Find where the given text appears and provide that cell's center as [X, Y] coordinate. 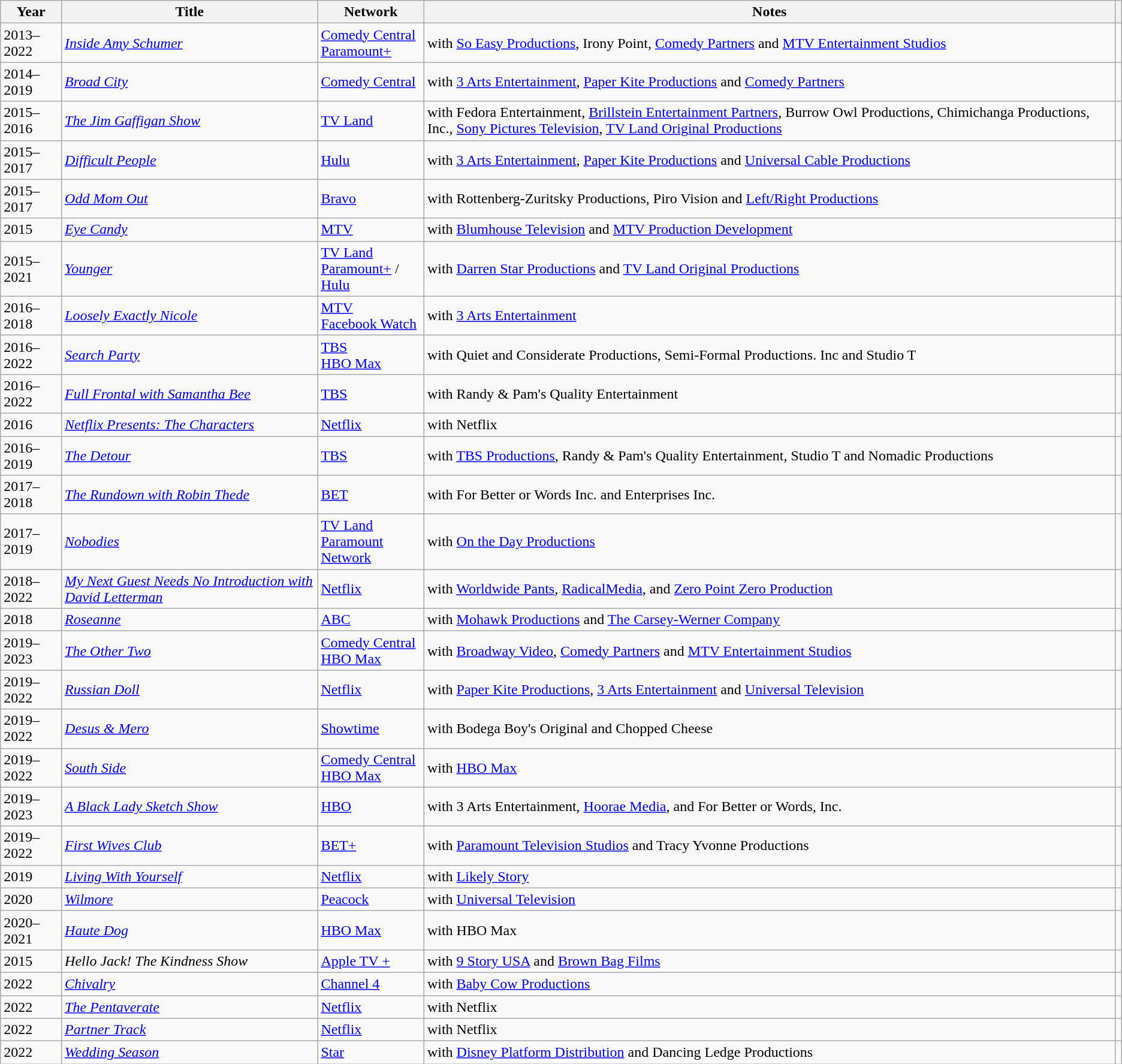
with 9 Story USA and Brown Bag Films [770, 961]
The Detour [189, 456]
The Other Two [189, 651]
with For Better or Words Inc. and Enterprises Inc. [770, 495]
with Baby Cow Productions [770, 984]
with 3 Arts Entertainment, Paper Kite Productions and Universal Cable Productions [770, 159]
Wilmore [189, 899]
with 3 Arts Entertainment [770, 315]
2016 [31, 424]
Nobodies [189, 542]
Odd Mom Out [189, 199]
2015–2021 [31, 269]
with On the Day Productions [770, 542]
with Rottenberg-Zuritsky Productions, Piro Vision and Left/Right Productions [770, 199]
2020 [31, 899]
Desus & Mero [189, 729]
2018 [31, 620]
Apple TV + [371, 961]
with Universal Television [770, 899]
Russian Doll [189, 689]
with Disney Platform Distribution and Dancing Ledge Productions [770, 1053]
2016–2019 [31, 456]
The Jim Gaffigan Show [189, 121]
Younger [189, 269]
with 3 Arts Entertainment, Paper Kite Productions and Comedy Partners [770, 82]
BET [371, 495]
Loosely Exactly Nicole [189, 315]
with TBS Productions, Randy & Pam's Quality Entertainment, Studio T and Nomadic Productions [770, 456]
2014–2019 [31, 82]
with So Easy Productions, Irony Point, Comedy Partners and MTV Entertainment Studios [770, 43]
Full Frontal with Samantha Bee [189, 393]
Title [189, 12]
The Rundown with Robin Thede [189, 495]
ABC [371, 620]
TV Land [371, 121]
Showtime [371, 729]
HBO [371, 807]
Star [371, 1053]
Notes [770, 12]
MTV [371, 230]
Year [31, 12]
HBO Max [371, 930]
with Blumhouse Television and MTV Production Development [770, 230]
2017–2018 [31, 495]
Network [371, 12]
South Side [189, 767]
Living With Yourself [189, 876]
Inside Amy Schumer [189, 43]
Channel 4 [371, 984]
2020–2021 [31, 930]
Chivalry [189, 984]
2016–2018 [31, 315]
Partner Track [189, 1030]
Netflix Presents: The Characters [189, 424]
My Next Guest Needs No Introduction with David Letterman [189, 589]
2017–2019 [31, 542]
Hulu [371, 159]
TV LandParamount+ / Hulu [371, 269]
with Paramount Television Studios and Tracy Yvonne Productions [770, 845]
TBSHBO Max [371, 355]
with Darren Star Productions and TV Land Original Productions [770, 269]
with Mohawk Productions and The Carsey-Werner Company [770, 620]
with 3 Arts Entertainment, Hoorae Media, and For Better or Words, Inc. [770, 807]
BET+ [371, 845]
with Quiet and Considerate Productions, Semi-Formal Productions. Inc and Studio T [770, 355]
TV LandParamount Network [371, 542]
Peacock [371, 899]
Broad City [189, 82]
Comedy Central [371, 82]
Difficult People [189, 159]
Search Party [189, 355]
Bravo [371, 199]
2019 [31, 876]
First Wives Club [189, 845]
with Likely Story [770, 876]
Wedding Season [189, 1053]
A Black Lady Sketch Show [189, 807]
with Broadway Video, Comedy Partners and MTV Entertainment Studios [770, 651]
Hello Jack! The Kindness Show [189, 961]
with Bodega Boy's Original and Chopped Cheese [770, 729]
Eye Candy [189, 230]
2013–2022 [31, 43]
The Pentaverate [189, 1006]
MTVFacebook Watch [371, 315]
Roseanne [189, 620]
with Randy & Pam's Quality Entertainment [770, 393]
with Paper Kite Productions, 3 Arts Entertainment and Universal Television [770, 689]
Comedy CentralParamount+ [371, 43]
with Worldwide Pants, RadicalMedia, and Zero Point Zero Production [770, 589]
2018–2022 [31, 589]
Haute Dog [189, 930]
2015–2016 [31, 121]
